For the text-containing cell, return its midpoint in [x, y] coordinate format. 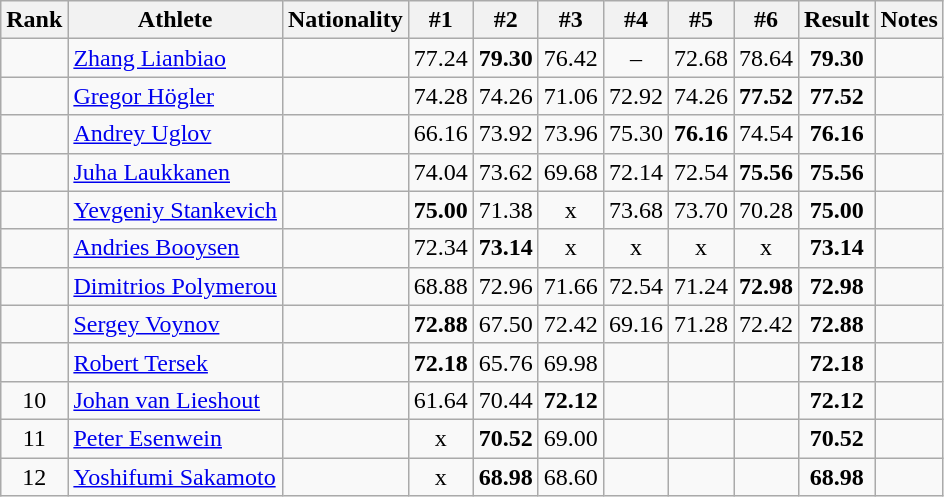
74.54 [766, 134]
72.34 [440, 248]
73.96 [570, 134]
66.16 [440, 134]
Robert Tersek [176, 362]
69.68 [570, 172]
Juha Laukkanen [176, 172]
Notes [909, 20]
Rank [34, 20]
72.92 [636, 96]
74.28 [440, 96]
69.98 [570, 362]
72.96 [506, 286]
71.06 [570, 96]
76.42 [570, 58]
72.68 [700, 58]
#3 [570, 20]
78.64 [766, 58]
#6 [766, 20]
Result [837, 20]
72.14 [636, 172]
Andries Booysen [176, 248]
10 [34, 400]
71.66 [570, 286]
70.28 [766, 210]
12 [34, 477]
69.00 [570, 438]
Gregor Högler [176, 96]
68.88 [440, 286]
69.16 [636, 324]
Yoshifumi Sakamoto [176, 477]
74.04 [440, 172]
Peter Esenwein [176, 438]
67.50 [506, 324]
– [636, 58]
#4 [636, 20]
Andrey Uglov [176, 134]
Dimitrios Polymerou [176, 286]
Athlete [176, 20]
61.64 [440, 400]
Sergey Voynov [176, 324]
73.92 [506, 134]
73.70 [700, 210]
73.62 [506, 172]
75.30 [636, 134]
#5 [700, 20]
77.24 [440, 58]
65.76 [506, 362]
Yevgeniy Stankevich [176, 210]
#1 [440, 20]
70.44 [506, 400]
Nationality [345, 20]
Zhang Lianbiao [176, 58]
68.60 [570, 477]
73.68 [636, 210]
71.38 [506, 210]
71.24 [700, 286]
71.28 [700, 324]
Johan van Lieshout [176, 400]
11 [34, 438]
#2 [506, 20]
